Search for the cell housing the specified text and yield its [x, y] center coordinate. 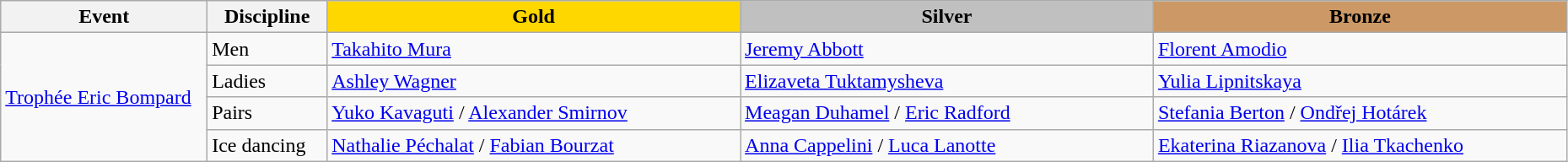
Ice dancing [267, 145]
Ashley Wagner [534, 81]
Elizaveta Tuktamysheva [947, 81]
Ekaterina Riazanova / Ilia Tkachenko [1360, 145]
Event [105, 17]
Bronze [1360, 17]
Silver [947, 17]
Gold [534, 17]
Takahito Mura [534, 49]
Stefania Berton / Ondřej Hotárek [1360, 113]
Ladies [267, 81]
Meagan Duhamel / Eric Radford [947, 113]
Yuko Kavaguti / Alexander Smirnov [534, 113]
Jeremy Abbott [947, 49]
Discipline [267, 17]
Yulia Lipnitskaya [1360, 81]
Pairs [267, 113]
Anna Cappelini / Luca Lanotte [947, 145]
Men [267, 49]
Trophée Eric Bompard [105, 97]
Nathalie Péchalat / Fabian Bourzat [534, 145]
Florent Amodio [1360, 49]
